Search for the cell housing the specified text and yield its (X, Y) center coordinate. 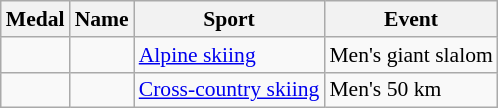
Men's 50 km (411, 90)
Sport (230, 19)
Medal (36, 19)
Name (102, 19)
Alpine skiing (230, 55)
Men's giant slalom (411, 55)
Cross-country skiing (230, 90)
Event (411, 19)
